From the cell containing the given text, extract its center point as (x, y) coordinate. 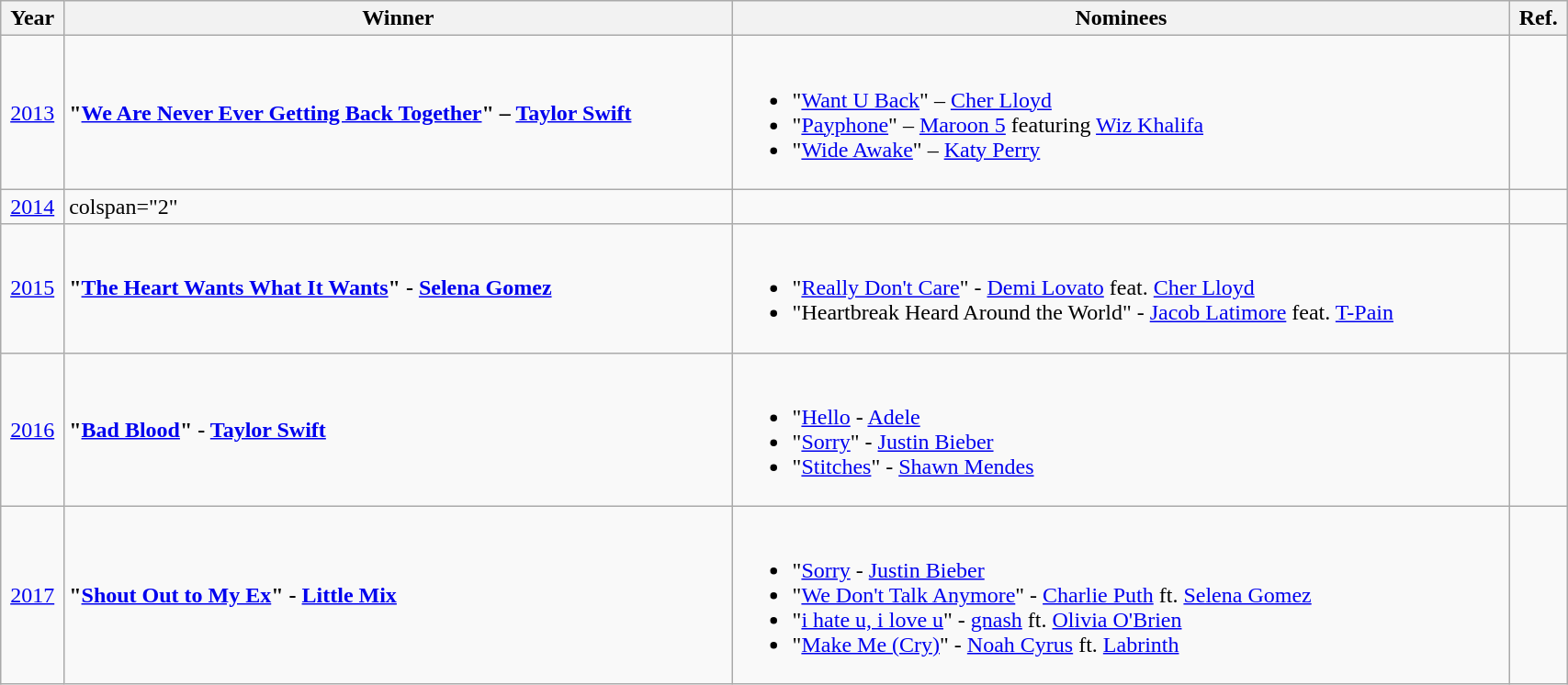
2017 (33, 595)
"We Are Never Ever Getting Back Together" – Taylor Swift (399, 112)
Nominees (1121, 18)
colspan="2" (399, 207)
"Really Don't Care" - Demi Lovato feat. Cher Lloyd"Heartbreak Heard Around the World" - Jacob Latimore feat. T-Pain (1121, 288)
2016 (33, 430)
"Shout Out to My Ex" - Little Mix (399, 595)
Winner (399, 18)
Year (33, 18)
2015 (33, 288)
"Want U Back" – Cher Lloyd"Payphone" – Maroon 5 featuring Wiz Khalifa"Wide Awake" – Katy Perry (1121, 112)
2014 (33, 207)
2013 (33, 112)
"Hello - Adele"Sorry" - Justin Bieber"Stitches" - Shawn Mendes (1121, 430)
"Bad Blood" - Taylor Swift (399, 430)
Ref. (1539, 18)
"The Heart Wants What It Wants" - Selena Gomez (399, 288)
